Return (x, y) of the center of cell containing provided text 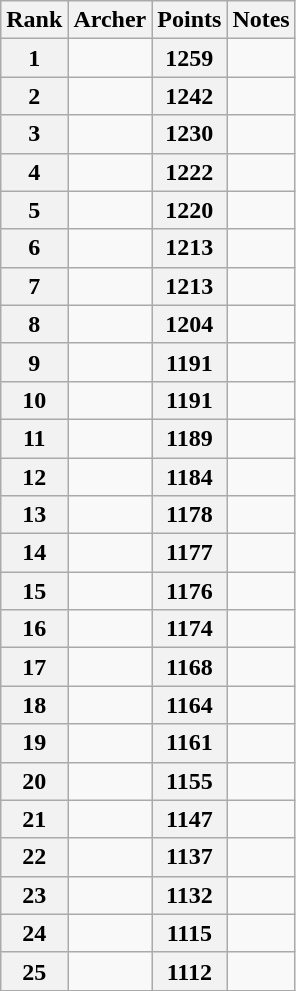
18 (34, 705)
5 (34, 210)
22 (34, 857)
1204 (190, 324)
17 (34, 667)
1112 (190, 971)
14 (34, 553)
15 (34, 591)
Points (190, 20)
16 (34, 629)
1184 (190, 477)
1168 (190, 667)
Notes (261, 20)
1161 (190, 743)
1259 (190, 58)
1155 (190, 781)
8 (34, 324)
4 (34, 172)
1220 (190, 210)
25 (34, 971)
11 (34, 438)
1115 (190, 933)
1177 (190, 553)
21 (34, 819)
1147 (190, 819)
1230 (190, 134)
20 (34, 781)
6 (34, 248)
2 (34, 96)
10 (34, 400)
23 (34, 895)
1178 (190, 515)
13 (34, 515)
3 (34, 134)
1174 (190, 629)
1137 (190, 857)
9 (34, 362)
Rank (34, 20)
1164 (190, 705)
1242 (190, 96)
12 (34, 477)
1132 (190, 895)
1176 (190, 591)
24 (34, 933)
1222 (190, 172)
1 (34, 58)
Archer (110, 20)
1189 (190, 438)
7 (34, 286)
19 (34, 743)
